For the text-containing cell, return its midpoint in (x, y) coordinate format. 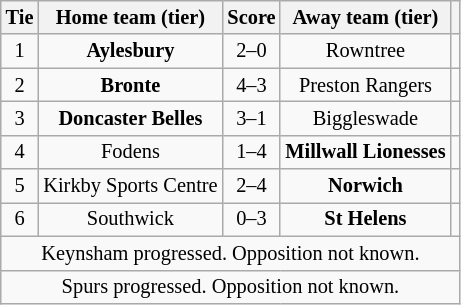
Doncaster Belles (130, 118)
Norwich (365, 186)
Bronte (130, 85)
Preston Rangers (365, 85)
3 (20, 118)
6 (20, 219)
Home team (tier) (130, 17)
Keynsham progressed. Opposition not known. (230, 253)
Away team (tier) (365, 17)
Tie (20, 17)
1–4 (251, 152)
Southwick (130, 219)
Fodens (130, 152)
St Helens (365, 219)
Score (251, 17)
2–4 (251, 186)
Spurs progressed. Opposition not known. (230, 287)
2 (20, 85)
Kirkby Sports Centre (130, 186)
3–1 (251, 118)
Aylesbury (130, 51)
1 (20, 51)
0–3 (251, 219)
4–3 (251, 85)
Biggleswade (365, 118)
4 (20, 152)
Rowntree (365, 51)
Millwall Lionesses (365, 152)
2–0 (251, 51)
5 (20, 186)
